Return [X, Y] of the center of cell containing provided text 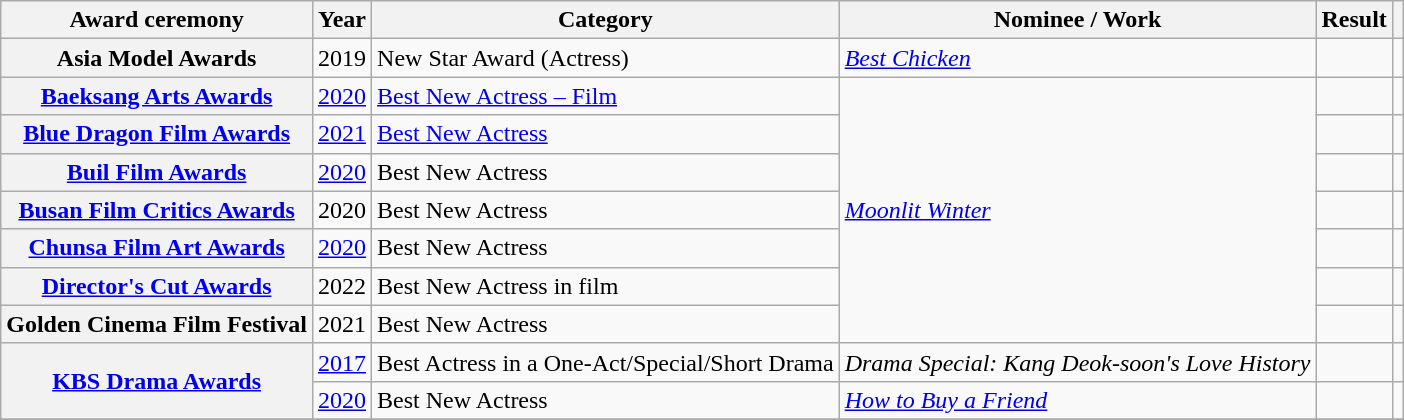
New Star Award (Actress) [606, 58]
Nominee / Work [1078, 20]
Best Chicken [1078, 58]
Best Actress in a One-Act/Special/Short Drama [606, 362]
Award ceremony [157, 20]
2017 [342, 362]
2019 [342, 58]
Category [606, 20]
Best New Actress – Film [606, 96]
KBS Drama Awards [157, 381]
Busan Film Critics Awards [157, 210]
Moonlit Winter [1078, 210]
Best New Actress in film [606, 286]
Result [1354, 20]
Chunsa Film Art Awards [157, 248]
Baeksang Arts Awards [157, 96]
2022 [342, 286]
Golden Cinema Film Festival [157, 324]
Blue Dragon Film Awards [157, 134]
Drama Special: Kang Deok-soon's Love History [1078, 362]
Director's Cut Awards [157, 286]
Asia Model Awards [157, 58]
How to Buy a Friend [1078, 400]
Buil Film Awards [157, 172]
Year [342, 20]
